Capture the cell that displays the provided text and extract its [X, Y] central coordinate. 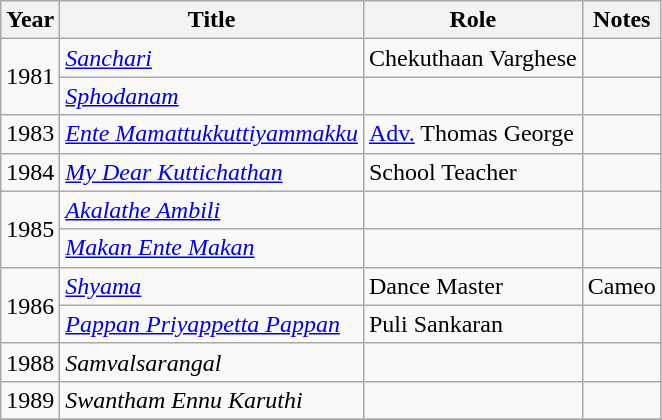
1989 [30, 400]
1981 [30, 77]
Chekuthaan Varghese [472, 58]
Puli Sankaran [472, 324]
Makan Ente Makan [212, 248]
Shyama [212, 286]
1984 [30, 172]
Role [472, 20]
Year [30, 20]
Title [212, 20]
Notes [622, 20]
1986 [30, 305]
Samvalsarangal [212, 362]
Cameo [622, 286]
Sphodanam [212, 96]
Akalathe Ambili [212, 210]
Sanchari [212, 58]
Pappan Priyappetta Pappan [212, 324]
1985 [30, 229]
Adv. Thomas George [472, 134]
Swantham Ennu Karuthi [212, 400]
1988 [30, 362]
Dance Master [472, 286]
My Dear Kuttichathan [212, 172]
School Teacher [472, 172]
Ente Mamattukkuttiyammakku [212, 134]
1983 [30, 134]
